From the cell containing the given text, extract its center point as (x, y) coordinate. 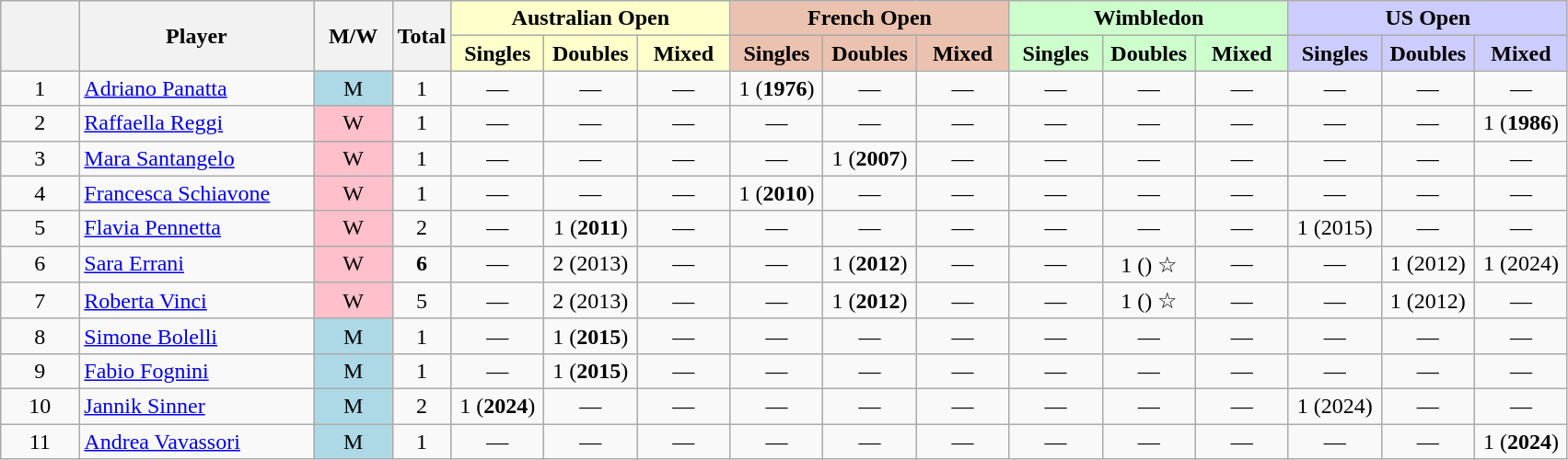
8 (41, 336)
Australian Open (591, 18)
Mara Santangelo (197, 158)
Wimbledon (1149, 18)
French Open (869, 18)
M/W (354, 36)
11 (41, 441)
Adriano Panatta (197, 88)
Fabio Fognini (197, 371)
1 (2010) (777, 193)
US Open (1427, 18)
Total (422, 36)
Raffaella Reggi (197, 123)
1 (1986) (1521, 123)
1 (1976) (777, 88)
3 (41, 158)
1 (2007) (869, 158)
7 (41, 301)
Flavia Pennetta (197, 228)
9 (41, 371)
Roberta Vinci (197, 301)
Jannik Sinner (197, 406)
Player (197, 36)
Sara Errani (197, 264)
4 (41, 193)
Simone Bolelli (197, 336)
1 (2011) (591, 228)
10 (41, 406)
Francesca Schiavone (197, 193)
Andrea Vavassori (197, 441)
